Find where the given text appears and provide that cell's center as (X, Y) coordinate. 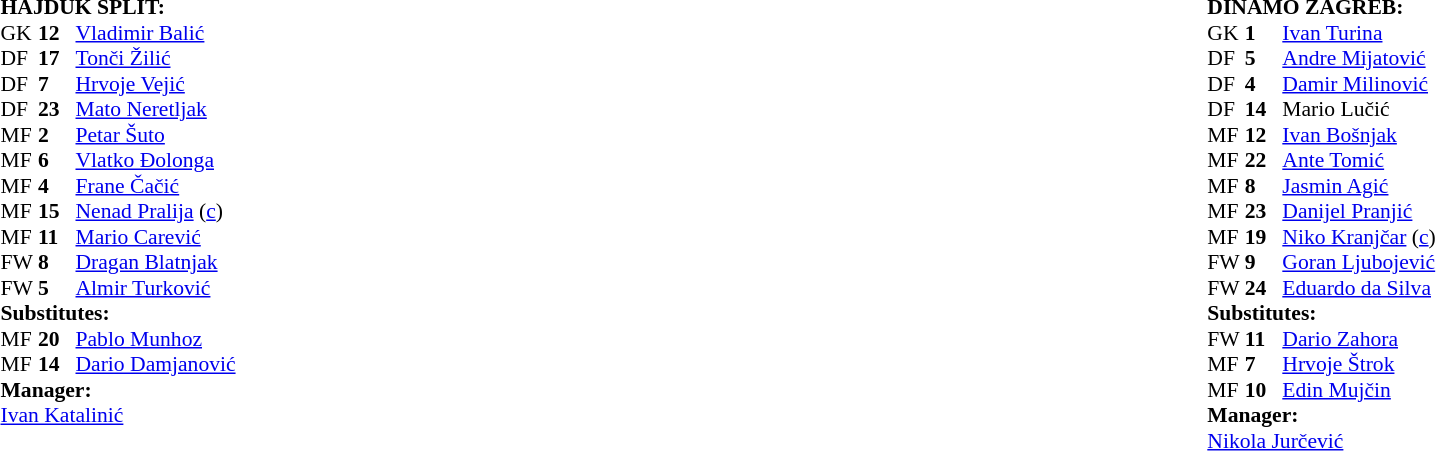
Petar Šuto (170, 135)
Pablo Munhoz (170, 339)
19 (1264, 237)
6 (57, 161)
Almir Turković (170, 288)
Tonči Žilić (170, 59)
20 (57, 339)
Mato Neretljak (170, 109)
Mario Carević (170, 237)
17 (57, 59)
10 (1264, 390)
15 (57, 211)
Vlatko Đolonga (170, 161)
Hrvoje Vejić (170, 84)
Ivan Katalinić (158, 415)
Dario Damjanović (170, 365)
Vladimir Balić (170, 33)
9 (1264, 263)
Frane Čačić (170, 186)
24 (1264, 288)
Nenad Pralija (c) (170, 211)
Substitutes: (131, 313)
2 (57, 135)
Manager: (131, 390)
Dragan Blatnjak (170, 263)
1 (1264, 33)
22 (1264, 161)
